Pinpoint the cell where the given text exists, returning its [X, Y] midpoint coordinate. 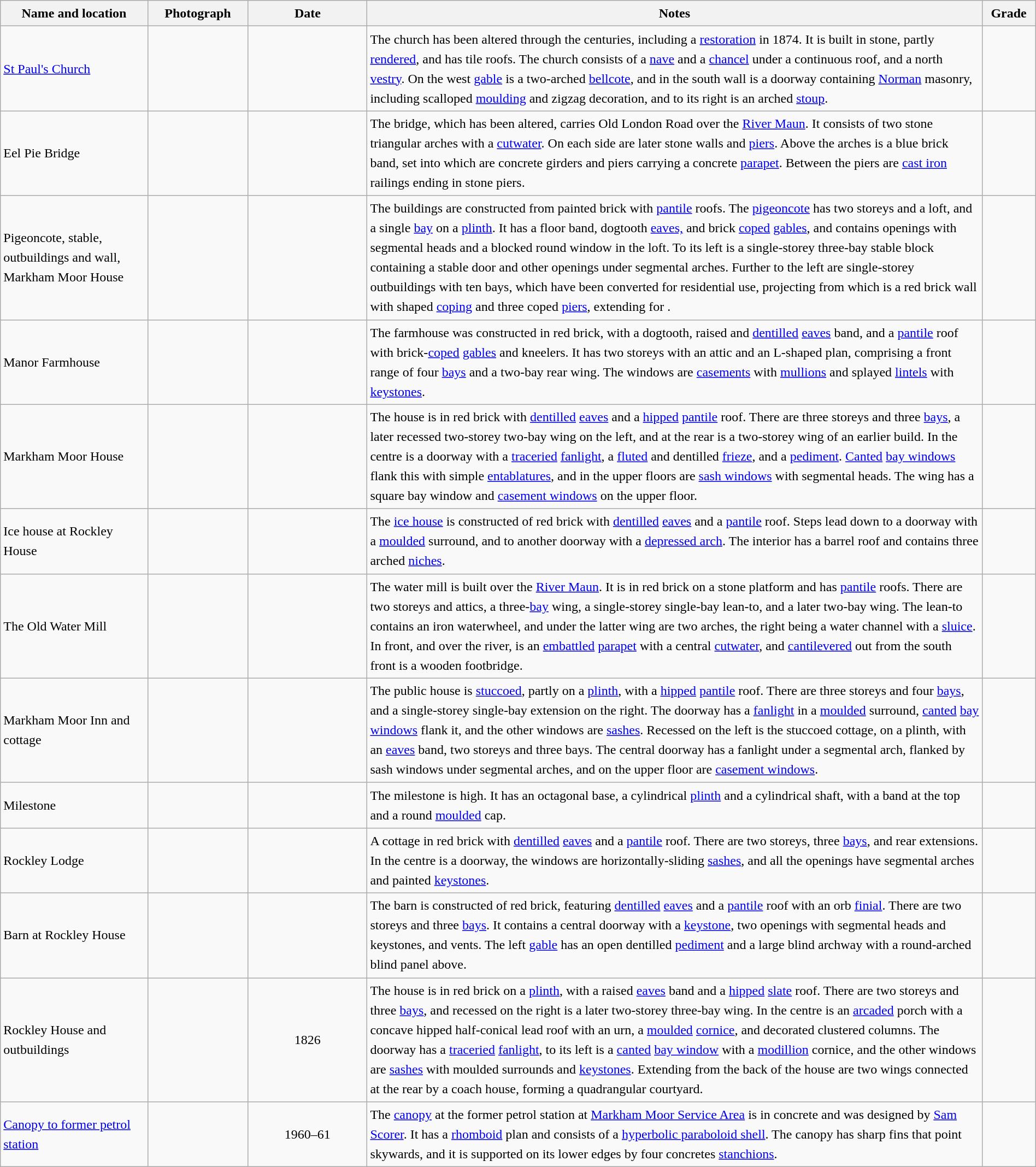
Markham Moor Inn and cottage [74, 730]
Pigeoncote, stable, outbuildings and wall, Markham Moor House [74, 258]
The Old Water Mill [74, 626]
The milestone is high. It has an octagonal base, a cylindrical plinth and a cylindrical shaft, with a band at the top and a round moulded cap. [674, 805]
Ice house at Rockley House [74, 541]
Photograph [198, 13]
Rockley House and outbuildings [74, 1040]
1826 [308, 1040]
Eel Pie Bridge [74, 153]
Rockley Lodge [74, 860]
Canopy to former petrol station [74, 1134]
1960–61 [308, 1134]
Notes [674, 13]
Milestone [74, 805]
Name and location [74, 13]
Barn at Rockley House [74, 935]
Markham Moor House [74, 457]
Date [308, 13]
St Paul's Church [74, 69]
Grade [1009, 13]
Manor Farmhouse [74, 362]
